Detect which cell encompasses the target text, then output its (x, y) center coordinate. 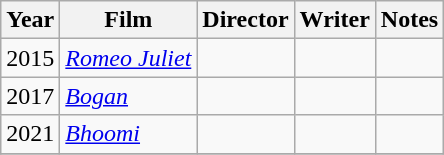
Writer (334, 20)
Director (246, 20)
Year (30, 20)
2015 (30, 58)
Bhoomi (128, 134)
2017 (30, 96)
2021 (30, 134)
Bogan (128, 96)
Romeo Juliet (128, 58)
Notes (409, 20)
Film (128, 20)
